Identify which cell holds the provided text, then report its [X, Y] central coordinate. 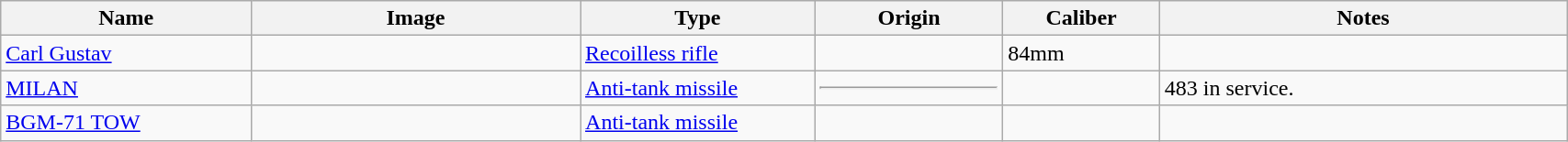
483 in service. [1363, 88]
MILAN [127, 88]
Notes [1363, 18]
Type [698, 18]
Name [127, 18]
Origin [909, 18]
BGM-71 TOW [127, 123]
Caliber [1081, 18]
84mm [1081, 53]
Carl Gustav [127, 53]
Recoilless rifle [698, 53]
Image [416, 18]
